Determine the (x, y) coordinate at the center of the cell enclosing the given text.  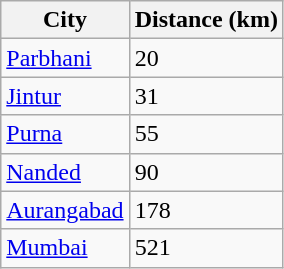
90 (206, 172)
20 (206, 58)
Parbhani (65, 58)
Purna (65, 134)
City (65, 20)
521 (206, 248)
31 (206, 96)
Mumbai (65, 248)
Distance (km) (206, 20)
178 (206, 210)
Aurangabad (65, 210)
Nanded (65, 172)
Jintur (65, 96)
55 (206, 134)
